Detect which cell encompasses the target text, then output its (x, y) center coordinate. 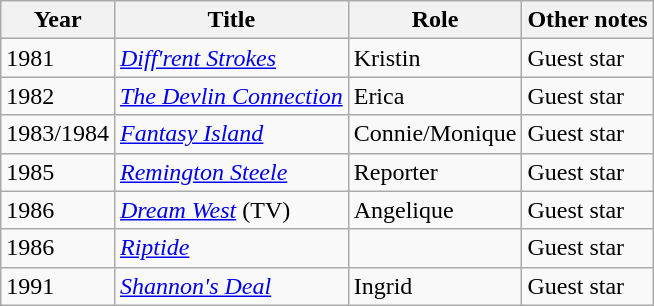
Connie/Monique (435, 134)
Erica (435, 96)
Angelique (435, 210)
Fantasy Island (231, 134)
The Devlin Connection (231, 96)
1985 (58, 172)
1991 (58, 286)
Riptide (231, 248)
Remington Steele (231, 172)
Role (435, 20)
Kristin (435, 58)
Other notes (588, 20)
1983/1984 (58, 134)
Dream West (TV) (231, 210)
1982 (58, 96)
1981 (58, 58)
Reporter (435, 172)
Shannon's Deal (231, 286)
Year (58, 20)
Diff'rent Strokes (231, 58)
Title (231, 20)
Ingrid (435, 286)
